Pinpoint the cell where the given text exists, returning its [x, y] midpoint coordinate. 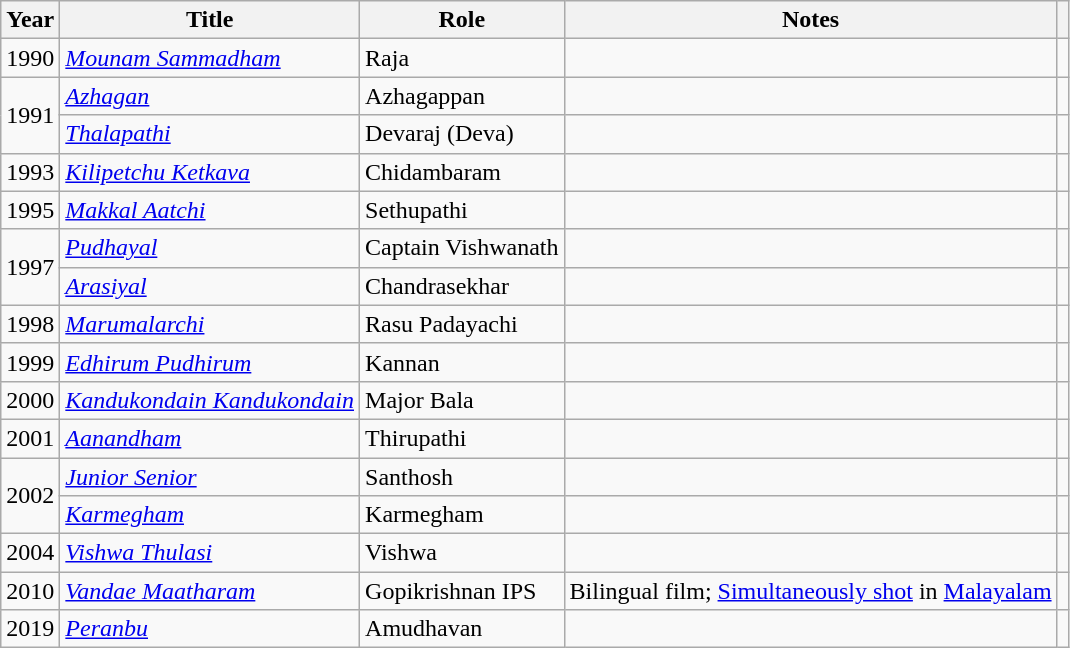
Marumalarchi [210, 324]
Junior Senior [210, 477]
Major Bala [462, 400]
2001 [30, 438]
Pudhayal [210, 248]
1993 [30, 172]
Kannan [462, 362]
Azhagan [210, 96]
Raja [462, 58]
1998 [30, 324]
Title [210, 20]
Arasiyal [210, 286]
Kandukondain Kandukondain [210, 400]
2019 [30, 629]
1991 [30, 115]
Captain Vishwanath [462, 248]
2010 [30, 591]
Gopikrishnan IPS [462, 591]
Kilipetchu Ketkava [210, 172]
Vandae Maatharam [210, 591]
2000 [30, 400]
Thirupathi [462, 438]
Aanandham [210, 438]
Chandrasekhar [462, 286]
Rasu Padayachi [462, 324]
2004 [30, 553]
Vishwa Thulasi [210, 553]
1995 [30, 210]
Sethupathi [462, 210]
1999 [30, 362]
Santhosh [462, 477]
Chidambaram [462, 172]
Notes [810, 20]
Year [30, 20]
Makkal Aatchi [210, 210]
Bilingual film; Simultaneously shot in Malayalam [810, 591]
2002 [30, 496]
Role [462, 20]
Peranbu [210, 629]
Mounam Sammadham [210, 58]
Vishwa [462, 553]
1997 [30, 267]
Azhagappan [462, 96]
Thalapathi [210, 134]
1990 [30, 58]
Devaraj (Deva) [462, 134]
Edhirum Pudhirum [210, 362]
Amudhavan [462, 629]
